Determine the [x, y] coordinate at the center of the cell enclosing the given text.  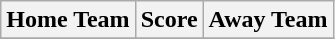
Away Team [268, 20]
Home Team [68, 20]
Score [169, 20]
